Return [x, y] of the center of cell containing provided text 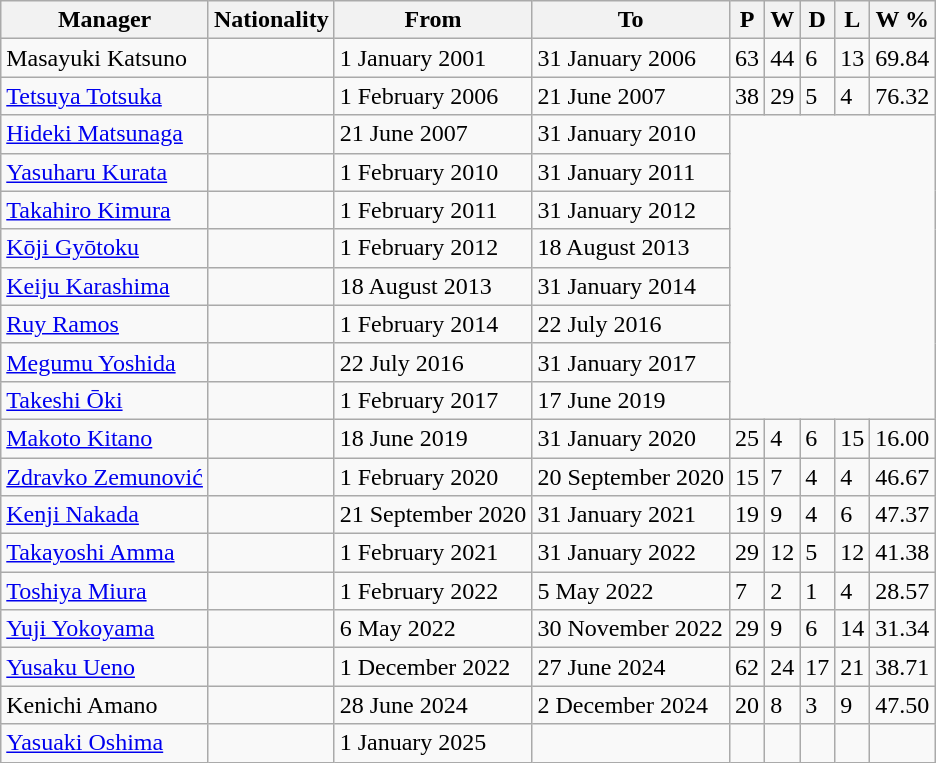
31.34 [902, 629]
47.50 [902, 705]
Tetsuya Totsuka [105, 96]
31 January 2021 [631, 515]
L [852, 20]
6 May 2022 [433, 629]
38.71 [902, 667]
Takayoshi Amma [105, 553]
Nationality [271, 20]
21 [852, 667]
31 January 2022 [631, 553]
From [433, 20]
18 June 2019 [433, 438]
69.84 [902, 58]
31 January 2012 [631, 210]
21 September 2020 [433, 515]
1 February 2014 [433, 324]
31 January 2017 [631, 362]
1 February 2017 [433, 400]
20 September 2020 [631, 477]
Hideki Matsunaga [105, 134]
41.38 [902, 553]
17 June 2019 [631, 400]
Kenji Nakada [105, 515]
1 February 2011 [433, 210]
31 January 2010 [631, 134]
Yusaku Ueno [105, 667]
1 December 2022 [433, 667]
P [748, 20]
28 June 2024 [433, 705]
Makoto Kitano [105, 438]
Megumu Yoshida [105, 362]
1 January 2025 [433, 743]
31 January 2014 [631, 286]
2 [782, 591]
Keiju Karashima [105, 286]
Yasuharu Kurata [105, 172]
1 February 2006 [433, 96]
14 [852, 629]
27 June 2024 [631, 667]
28.57 [902, 591]
2 December 2024 [631, 705]
1 January 2001 [433, 58]
Takeshi Ōki [105, 400]
62 [748, 667]
Masayuki Katsuno [105, 58]
3 [818, 705]
D [818, 20]
47.37 [902, 515]
Kōji Gyōtoku [105, 248]
1 February 2012 [433, 248]
Zdravko Zemunović [105, 477]
31 January 2020 [631, 438]
W [782, 20]
Manager [105, 20]
W % [902, 20]
1 February 2010 [433, 172]
5 May 2022 [631, 591]
44 [782, 58]
25 [748, 438]
1 February 2021 [433, 553]
20 [748, 705]
1 [818, 591]
38 [748, 96]
1 February 2022 [433, 591]
1 February 2020 [433, 477]
13 [852, 58]
30 November 2022 [631, 629]
Takahiro Kimura [105, 210]
31 January 2011 [631, 172]
24 [782, 667]
31 January 2006 [631, 58]
Ruy Ramos [105, 324]
8 [782, 705]
46.67 [902, 477]
Toshiya Miura [105, 591]
To [631, 20]
Yuji Yokoyama [105, 629]
16.00 [902, 438]
63 [748, 58]
Kenichi Amano [105, 705]
19 [748, 515]
76.32 [902, 96]
17 [818, 667]
Yasuaki Oshima [105, 743]
